Determine the (X, Y) coordinate at the center of the cell enclosing the given text.  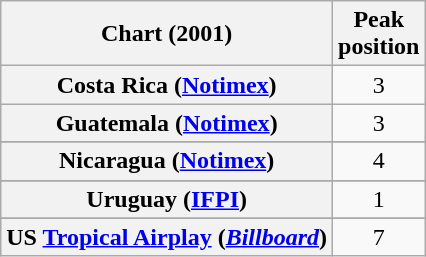
US Tropical Airplay (Billboard) (167, 237)
Uruguay (IFPI) (167, 199)
Costa Rica (Notimex) (167, 85)
Chart (2001) (167, 34)
Guatemala (Notimex) (167, 123)
Nicaragua (Notimex) (167, 161)
1 (379, 199)
7 (379, 237)
4 (379, 161)
Peakposition (379, 34)
